Output the [X, Y] coordinate of the center of the cell containing the given text.  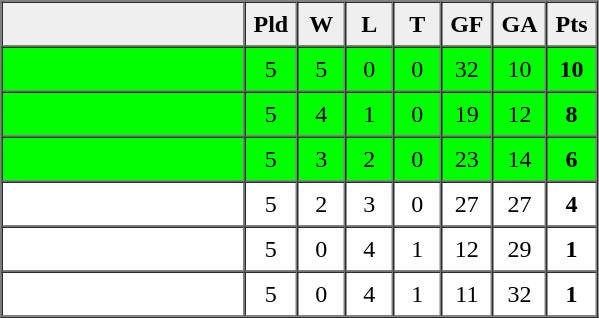
19 [466, 114]
GA [520, 24]
8 [572, 114]
23 [466, 158]
L [369, 24]
6 [572, 158]
GF [466, 24]
Pld [270, 24]
11 [466, 294]
29 [520, 248]
14 [520, 158]
T [417, 24]
W [321, 24]
Pts [572, 24]
